Return the (x, y) coordinate for the center point of the cell that contains the specified text.  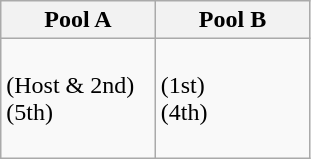
(Host & 2nd) (5th) (78, 98)
Pool B (232, 20)
Pool A (78, 20)
(1st) (4th) (232, 98)
